Return the (X, Y) coordinate for the center point of the cell that contains the specified text.  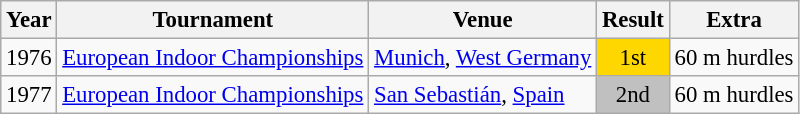
Result (634, 20)
Venue (483, 20)
Tournament (213, 20)
Year (29, 20)
1st (634, 58)
Extra (734, 20)
2nd (634, 95)
Munich, West Germany (483, 58)
1977 (29, 95)
1976 (29, 58)
San Sebastián, Spain (483, 95)
